Return the [X, Y] coordinate for the center point of the cell that contains the specified text.  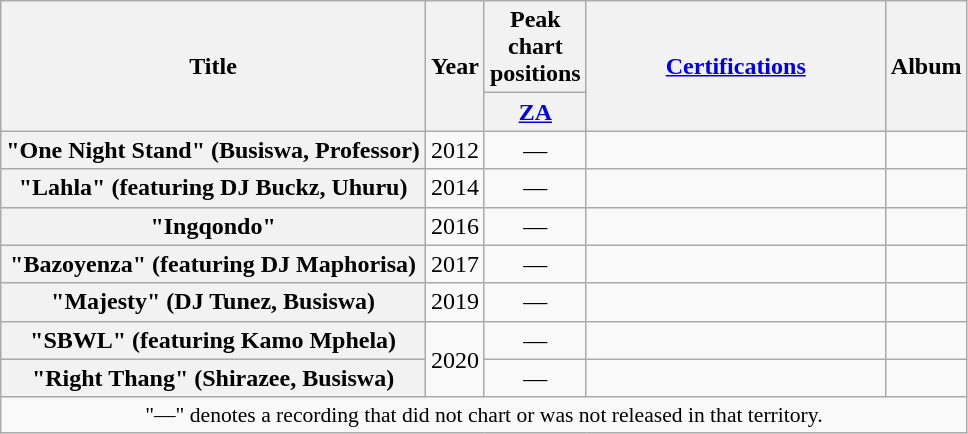
ZA [535, 112]
2020 [454, 359]
Year [454, 66]
"SBWL" (featuring Kamo Mphela) [214, 340]
2012 [454, 150]
"Ingqondo" [214, 226]
2014 [454, 188]
2017 [454, 264]
Certifications [736, 66]
2019 [454, 302]
"Majesty" (DJ Tunez, Busiswa) [214, 302]
"One Night Stand" (Busiswa, Professor) [214, 150]
"Right Thang" (Shirazee, Busiswa) [214, 378]
2016 [454, 226]
Title [214, 66]
"Bazoyenza" (featuring DJ Maphorisa) [214, 264]
"—" denotes a recording that did not chart or was not released in that territory. [484, 415]
Album [926, 66]
Peak chart positions [535, 47]
"Lahla" (featuring DJ Buckz, Uhuru) [214, 188]
